Find where the given text appears and provide that cell's center as (x, y) coordinate. 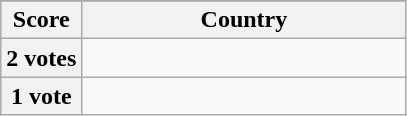
Score (42, 20)
1 vote (42, 96)
2 votes (42, 58)
Country (244, 20)
